Search for the cell housing the specified text and yield its [x, y] center coordinate. 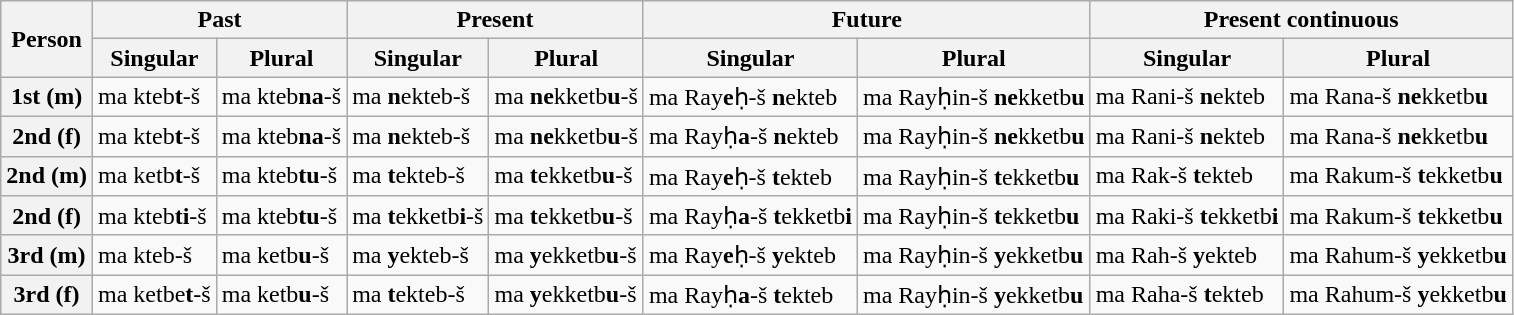
ma ketbt-š [154, 176]
ma Rayeḥ-š tekteb [750, 176]
ma Rayeḥ-š yekteb [750, 255]
ma ktebti-š [154, 216]
ma kteb-š [154, 255]
Future [866, 20]
ma tekketbi-š [418, 216]
ma Rayḥa-š tekketbi [750, 216]
Person [47, 39]
Present [496, 20]
ma Rayḥa-š tekteb [750, 295]
ma ketbet-š [154, 295]
3rd (f) [47, 295]
2nd (m) [47, 176]
3rd (m) [47, 255]
1st (m) [47, 97]
ma Raki-š tekketbi [1187, 216]
Present continuous [1301, 20]
ma Rayḥa-š nekteb [750, 136]
ma Rayeḥ-š nekteb [750, 97]
Past [219, 20]
ma Rah-š yekteb [1187, 255]
ma Rak-š tekteb [1187, 176]
ma Raha-š tekteb [1187, 295]
ma yekteb-š [418, 255]
